Locate the cell with the specified text and output its (x, y) center coordinate. 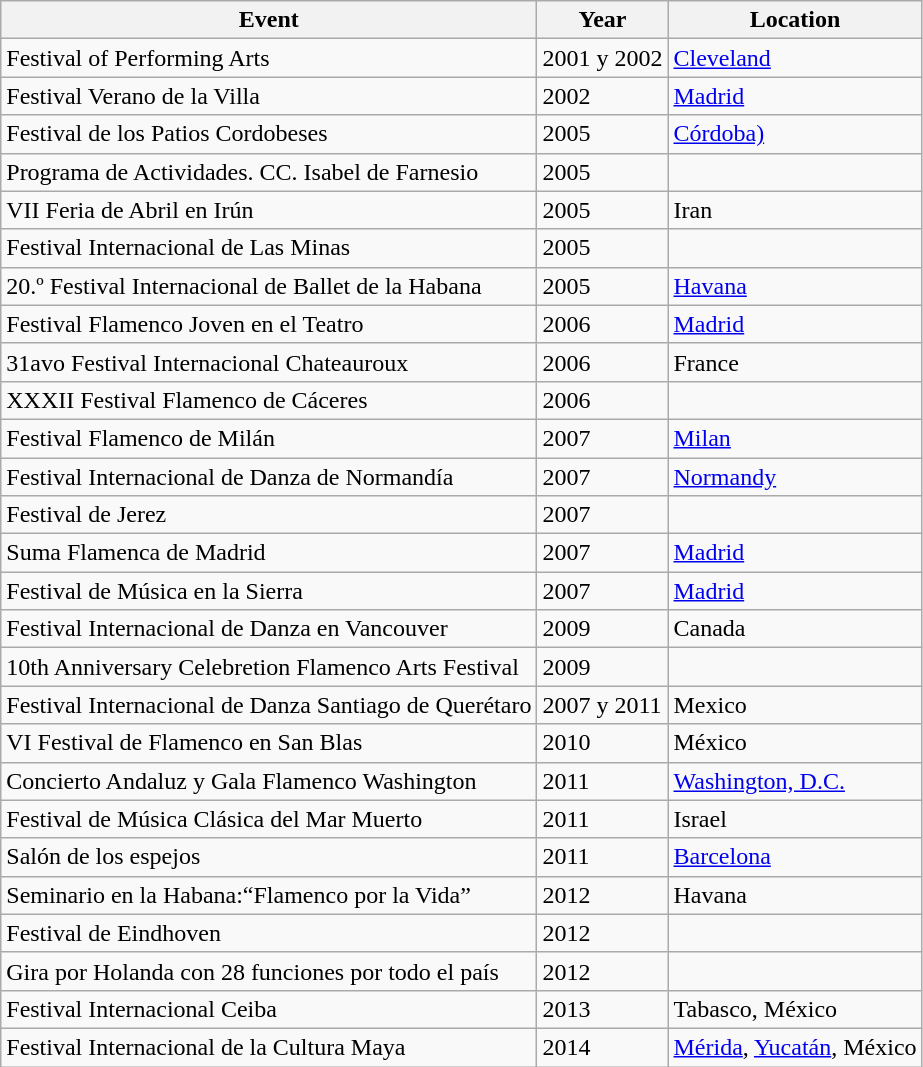
México (795, 743)
Festival de Música en la Sierra (269, 591)
Festival Internacional Ceiba (269, 1009)
Córdoba) (795, 134)
VI Festival de Flamenco en San Blas (269, 743)
2002 (602, 96)
Suma Flamenca de Madrid (269, 553)
Iran (795, 210)
Festival de Eindhoven (269, 933)
Festival Internacional de Danza Santiago de Querétaro (269, 705)
Location (795, 20)
2001 y 2002 (602, 58)
Festival Flamenco Joven en el Teatro (269, 324)
2010 (602, 743)
2007 y 2011 (602, 705)
Programa de Actividades. CC. Isabel de Farnesio (269, 172)
10th Anniversary Celebretion Flamenco Arts Festival (269, 667)
Mérida, Yucatán, México (795, 1047)
Festival Internacional de Las Minas (269, 248)
XXXII Festival Flamenco de Cáceres (269, 400)
Barcelona (795, 857)
Tabasco, México (795, 1009)
VII Feria de Abril en Irún (269, 210)
Event (269, 20)
Mexico (795, 705)
Festival Flamenco de Milán (269, 438)
Cleveland (795, 58)
Israel (795, 819)
Festival Internacional de la Cultura Maya (269, 1047)
Festival de Música Clásica del Mar Muerto (269, 819)
Festival Internacional de Danza en Vancouver (269, 629)
Canada (795, 629)
31avo Festival Internacional Chateauroux (269, 362)
Festival Internacional de Danza de Normandía (269, 477)
Year (602, 20)
20.º Festival Internacional de Ballet de la Habana (269, 286)
Salón de los espejos (269, 857)
Washington, D.C. (795, 781)
Gira por Holanda con 28 funciones por todo el país (269, 971)
Seminario en la Habana:“Flamenco por la Vida” (269, 895)
Normandy (795, 477)
Concierto Andaluz y Gala Flamenco Washington (269, 781)
Milan (795, 438)
2014 (602, 1047)
Festival of Performing Arts (269, 58)
Festival de Jerez (269, 515)
2013 (602, 1009)
France (795, 362)
Festival de los Patios Cordobeses (269, 134)
Festival Verano de la Villa (269, 96)
